Pinpoint the cell where the given text exists, returning its [X, Y] midpoint coordinate. 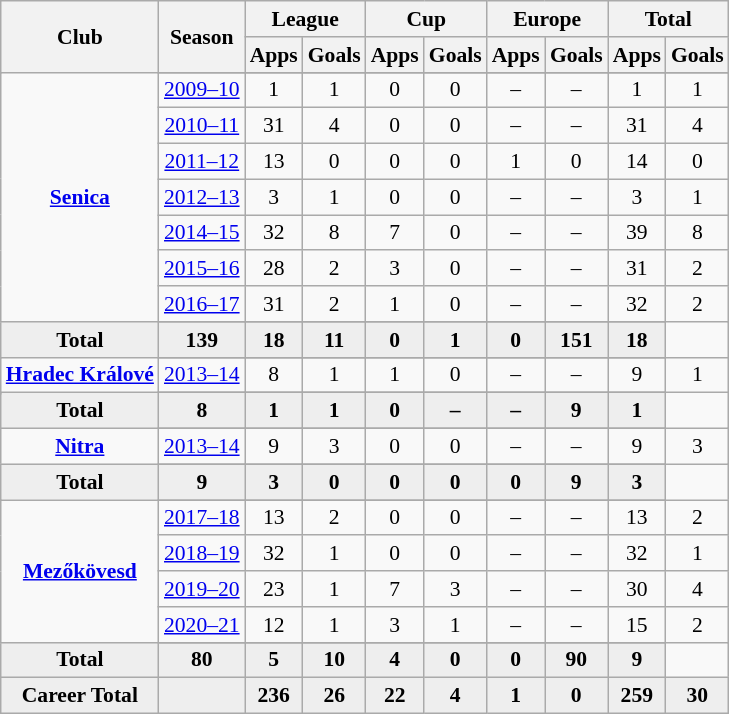
2014–15 [202, 233]
Season [202, 36]
90 [576, 660]
15 [637, 625]
2009–10 [202, 90]
2015–16 [202, 269]
14 [637, 162]
2019–20 [202, 589]
2011–12 [202, 162]
2010–11 [202, 126]
12 [274, 625]
151 [576, 340]
11 [334, 340]
2018–19 [202, 554]
Europe [548, 19]
Mezőkövesd [80, 571]
Cup [426, 19]
2016–17 [202, 304]
80 [202, 660]
2012–13 [202, 197]
5 [274, 660]
Hradec Králové [80, 375]
259 [637, 696]
139 [202, 340]
Senica [80, 196]
236 [274, 696]
22 [395, 696]
Career Total [80, 696]
39 [637, 233]
23 [274, 589]
Nitra [80, 447]
28 [274, 269]
Club [80, 36]
2017–18 [202, 518]
2020–21 [202, 625]
10 [334, 660]
26 [334, 696]
League [306, 19]
